Provide the (x, y) coordinate of the cell's center where the given text is located.  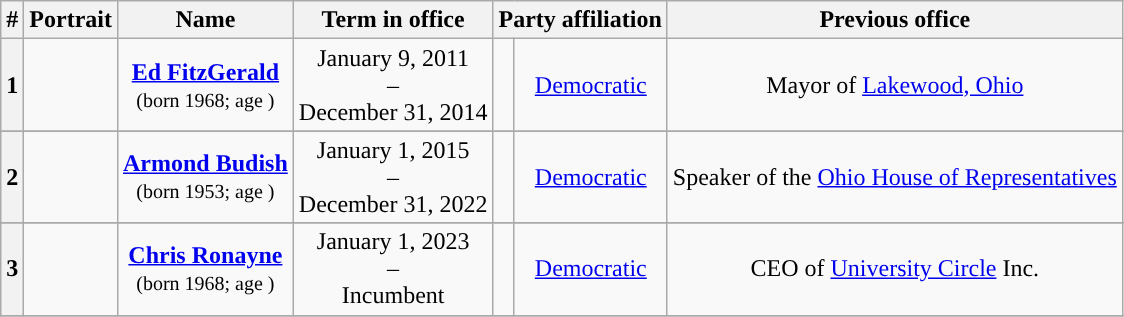
January 1, 2023–Incumbent (393, 269)
1 (12, 85)
CEO of University Circle Inc. (894, 269)
Speaker of the Ohio House of Representatives (894, 177)
3 (12, 269)
January 1, 2015–December 31, 2022 (393, 177)
2 (12, 177)
Armond Budish(born 1953; age ) (205, 177)
Portrait (71, 20)
Mayor of Lakewood, Ohio (894, 85)
Ed FitzGerald(born 1968; age ) (205, 85)
Chris Ronayne(born 1968; age ) (205, 269)
Name (205, 20)
# (12, 20)
Term in office (393, 20)
Previous office (894, 20)
January 9, 2011–December 31, 2014 (393, 85)
Party affiliation (580, 20)
